Provide the (X, Y) coordinate of the cell's center where the given text is located.  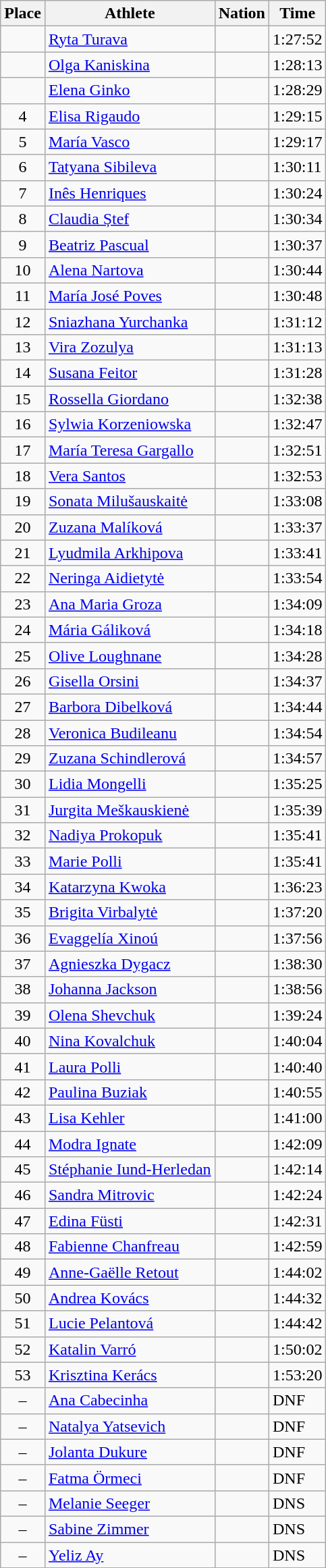
Stéphanie Iund-Herledan (130, 1170)
34 (23, 887)
Olive Loughnane (130, 655)
Johanna Jackson (130, 990)
1:38:56 (298, 990)
Agnieszka Dygacz (130, 964)
1:28:29 (298, 90)
Ryta Turava (130, 39)
1:29:17 (298, 142)
1:32:53 (298, 476)
1:50:02 (298, 1349)
Lucie Pelantová (130, 1324)
1:39:24 (298, 1015)
Edina Füsti (130, 1221)
17 (23, 450)
1:42:59 (298, 1247)
Fabienne Chanfreau (130, 1247)
1:34:28 (298, 655)
Jurgita Meškauskienė (130, 810)
Lisa Kehler (130, 1118)
Brigita Virbalytė (130, 913)
Jolanta Dukure (130, 1452)
1:53:20 (298, 1375)
1:35:39 (298, 810)
46 (23, 1195)
1:40:55 (298, 1092)
11 (23, 296)
1:44:42 (298, 1324)
7 (23, 193)
1:30:34 (298, 219)
Nadiya Prokopuk (130, 836)
Laura Polli (130, 1066)
16 (23, 425)
Melanie Seeger (130, 1503)
1:42:31 (298, 1221)
Sonata Milušauskaitė (130, 502)
39 (23, 1015)
Olena Shevchuk (130, 1015)
29 (23, 759)
Inês Henriques (130, 193)
41 (23, 1066)
1:34:44 (298, 707)
Elisa Rigaudo (130, 116)
36 (23, 938)
1:34:57 (298, 759)
37 (23, 964)
1:32:51 (298, 450)
1:41:00 (298, 1118)
Neringa Aidietytė (130, 578)
Olga Kaniskina (130, 65)
1:34:37 (298, 681)
1:30:44 (298, 270)
53 (23, 1375)
21 (23, 553)
1:27:52 (298, 39)
Sandra Mitrovic (130, 1195)
1:30:24 (298, 193)
1:42:09 (298, 1144)
1:31:12 (298, 322)
23 (23, 604)
1:28:13 (298, 65)
Barbora Dibelková (130, 707)
Lyudmila Arkhipova (130, 553)
14 (23, 373)
18 (23, 476)
1:33:08 (298, 502)
Rossella Giordano (130, 399)
51 (23, 1324)
Katalin Varró (130, 1349)
Place (23, 13)
5 (23, 142)
Sniazhana Yurchanka (130, 322)
Yeliz Ay (130, 1555)
Tatyana Sibileva (130, 167)
1:40:04 (298, 1041)
40 (23, 1041)
1:32:47 (298, 425)
1:31:13 (298, 348)
Vira Zozulya (130, 348)
Elena Ginko (130, 90)
Zuzana Malíková (130, 527)
Athlete (130, 13)
Paulina Buziak (130, 1092)
Vera Santos (130, 476)
38 (23, 990)
Nina Kovalchuk (130, 1041)
Mária Gáliková (130, 630)
15 (23, 399)
1:40:40 (298, 1066)
Sabine Zimmer (130, 1529)
Marie Polli (130, 861)
47 (23, 1221)
Susana Feitor (130, 373)
45 (23, 1170)
1:38:30 (298, 964)
9 (23, 244)
8 (23, 219)
Time (298, 13)
Claudia Ștef (130, 219)
1:34:54 (298, 732)
1:44:32 (298, 1298)
Natalya Yatsevich (130, 1426)
Beatriz Pascual (130, 244)
20 (23, 527)
44 (23, 1144)
Alena Nartova (130, 270)
María José Poves (130, 296)
30 (23, 784)
1:35:25 (298, 784)
Nation (242, 13)
50 (23, 1298)
32 (23, 836)
Krisztina Kerács (130, 1375)
María Teresa Gargallo (130, 450)
25 (23, 655)
52 (23, 1349)
12 (23, 322)
Lidia Mongelli (130, 784)
Zuzana Schindlerová (130, 759)
4 (23, 116)
1:42:14 (298, 1170)
Fatma Örmeci (130, 1478)
13 (23, 348)
Anne-Gaëlle Retout (130, 1272)
28 (23, 732)
1:33:37 (298, 527)
1:36:23 (298, 887)
1:37:20 (298, 913)
Ana Cabecinha (130, 1401)
Veronica Budileanu (130, 732)
Andrea Kovács (130, 1298)
48 (23, 1247)
27 (23, 707)
1:31:28 (298, 373)
6 (23, 167)
1:33:54 (298, 578)
33 (23, 861)
22 (23, 578)
43 (23, 1118)
Ana Maria Groza (130, 604)
1:30:48 (298, 296)
1:34:18 (298, 630)
1:32:38 (298, 399)
1:44:02 (298, 1272)
Evaggelía Xinoú (130, 938)
24 (23, 630)
María Vasco (130, 142)
1:37:56 (298, 938)
1:33:41 (298, 553)
35 (23, 913)
1:42:24 (298, 1195)
Katarzyna Kwoka (130, 887)
19 (23, 502)
1:29:15 (298, 116)
26 (23, 681)
31 (23, 810)
1:30:11 (298, 167)
49 (23, 1272)
42 (23, 1092)
1:34:09 (298, 604)
Modra Ignate (130, 1144)
10 (23, 270)
Gisella Orsini (130, 681)
Sylwia Korzeniowska (130, 425)
1:30:37 (298, 244)
